Find where the given text appears and provide that cell's center as (X, Y) coordinate. 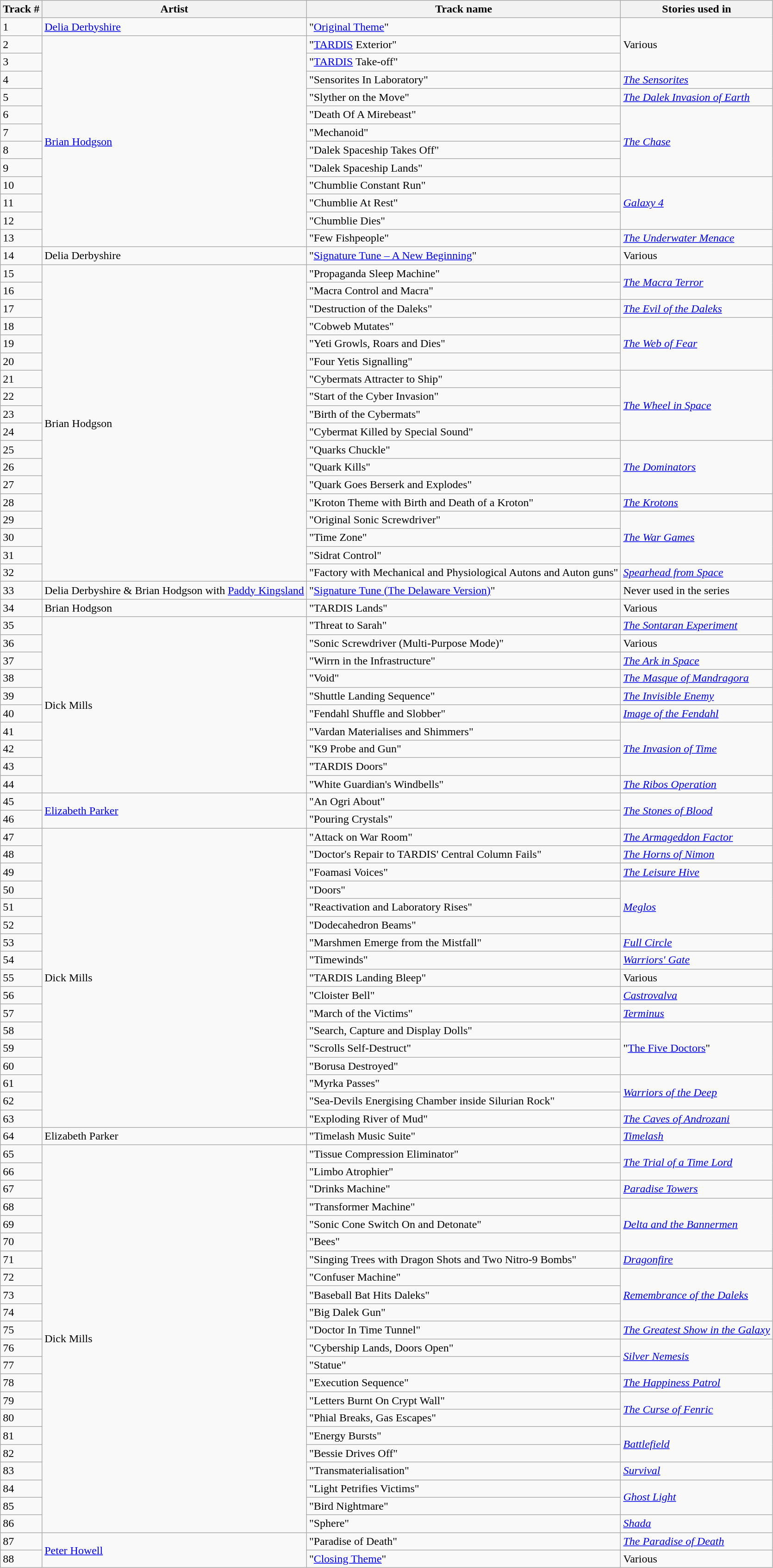
"Cobweb Mutates" (464, 326)
"Original Sonic Screwdriver" (464, 520)
"Doctor In Time Tunnel" (464, 1330)
The Web of Fear (697, 344)
The Wheel in Space (697, 405)
33 (21, 590)
19 (21, 344)
43 (21, 766)
"Vardan Materialises and Shimmers" (464, 731)
86 (21, 1524)
20 (21, 361)
The Invasion of Time (697, 749)
The Trial of a Time Lord (697, 1163)
The Leisure Hive (697, 872)
Artist (175, 9)
61 (21, 1084)
"Void" (464, 678)
Full Circle (697, 942)
Survival (697, 1471)
"Dalek Spaceship Takes Off" (464, 150)
55 (21, 978)
"Slyther on the Move" (464, 97)
"Quark Goes Berserk and Explodes" (464, 484)
The Ribos Operation (697, 784)
59 (21, 1048)
18 (21, 326)
"March of the Victims" (464, 1013)
65 (21, 1154)
6 (21, 115)
Paradise Towers (697, 1189)
"An Ogri About" (464, 802)
67 (21, 1189)
36 (21, 643)
"Tissue Compression Eliminator" (464, 1154)
Timelash (697, 1136)
15 (21, 273)
"Transformer Machine" (464, 1207)
"Propaganda Sleep Machine" (464, 273)
The Sontaran Experiment (697, 626)
Shada (697, 1524)
The Happiness Patrol (697, 1383)
23 (21, 414)
The Paradise of Death (697, 1541)
Dragonfire (697, 1259)
"White Guardian's Windbells" (464, 784)
"Drinks Machine" (464, 1189)
"Sonic Cone Switch On and Detonate" (464, 1224)
9 (21, 167)
"TARDIS Exterior" (464, 44)
"Time Zone" (464, 538)
"Sonic Screwdriver (Multi-Purpose Mode)" (464, 643)
Galaxy 4 (697, 203)
Image of the Fendahl (697, 713)
"Dodecahedron Beams" (464, 925)
"Search, Capture and Display Dolls" (464, 1030)
"Dalek Spaceship Lands" (464, 167)
38 (21, 678)
"Paradise of Death" (464, 1541)
The Stones of Blood (697, 811)
29 (21, 520)
"Timewinds" (464, 960)
"Doctor's Repair to TARDIS' Central Column Fails" (464, 855)
"TARDIS Take-off" (464, 62)
The Curse of Fenric (697, 1409)
The Masque of Mandragora (697, 678)
"Factory with Mechanical and Physiological Autons and Auton guns" (464, 573)
80 (21, 1418)
56 (21, 995)
"Chumblie Constant Run" (464, 185)
17 (21, 309)
"Limbo Atrophier" (464, 1171)
"Sensorites In Laboratory" (464, 80)
Ghost Light (697, 1497)
"Scrolls Self-Destruct" (464, 1048)
The Greatest Show in the Galaxy (697, 1330)
Meglos (697, 907)
78 (21, 1383)
37 (21, 661)
"Exploding River of Mud" (464, 1119)
Castrovalva (697, 995)
76 (21, 1348)
47 (21, 837)
26 (21, 467)
The Evil of the Daleks (697, 309)
83 (21, 1471)
46 (21, 819)
"Fendahl Shuffle and Slobber" (464, 713)
"Cloister Bell" (464, 995)
52 (21, 925)
77 (21, 1365)
82 (21, 1453)
"Reactivation and Laboratory Rises" (464, 907)
32 (21, 573)
"Signature Tune (The Delaware Version)" (464, 590)
30 (21, 538)
Warriors of the Deep (697, 1092)
"Kroton Theme with Birth and Death of a Kroton" (464, 502)
"Sidrat Control" (464, 555)
"Pouring Crystals" (464, 819)
7 (21, 132)
"Chumblie Dies" (464, 221)
72 (21, 1277)
"Sea-Devils Energising Chamber inside Silurian Rock" (464, 1101)
60 (21, 1066)
"Quark Kills" (464, 467)
63 (21, 1119)
"Wirrn in the Infrastructure" (464, 661)
"TARDIS Doors" (464, 766)
"K9 Probe and Gun" (464, 749)
The Sensorites (697, 80)
"The Five Doctors" (697, 1048)
12 (21, 221)
"Cybermat Killed by Special Sound" (464, 432)
57 (21, 1013)
"Big Dalek Gun" (464, 1312)
58 (21, 1030)
51 (21, 907)
"TARDIS Landing Bleep" (464, 978)
The Ark in Space (697, 661)
"Few Fishpeople" (464, 238)
54 (21, 960)
"Bessie Drives Off" (464, 1453)
The Underwater Menace (697, 238)
53 (21, 942)
"Baseball Bat Hits Daleks" (464, 1295)
1 (21, 27)
79 (21, 1401)
"Doors" (464, 890)
The Armageddon Factor (697, 837)
Delta and the Bannermen (697, 1224)
64 (21, 1136)
85 (21, 1506)
"Light Petrifies Victims" (464, 1488)
50 (21, 890)
"Marshmen Emerge from the Mistfall" (464, 942)
74 (21, 1312)
"Cybership Lands, Doors Open" (464, 1348)
Spearhead from Space (697, 573)
"Borusa Destroyed" (464, 1066)
The War Games (697, 538)
Delia Derbyshire & Brian Hodgson with Paddy Kingsland (175, 590)
Peter Howell (175, 1550)
28 (21, 502)
Warriors' Gate (697, 960)
"Foamasi Voices" (464, 872)
The Caves of Androzani (697, 1119)
"Macra Control and Macra" (464, 291)
The Dalek Invasion of Earth (697, 97)
"Yeti Growls, Roars and Dies" (464, 344)
22 (21, 397)
42 (21, 749)
70 (21, 1242)
13 (21, 238)
10 (21, 185)
"Quarks Chuckle" (464, 449)
The Invisible Enemy (697, 696)
"Myrka Passes" (464, 1084)
27 (21, 484)
2 (21, 44)
"Start of the Cyber Invasion" (464, 397)
"Bird Nightmare" (464, 1506)
"Timelash Music Suite" (464, 1136)
5 (21, 97)
"Sphere" (464, 1524)
14 (21, 256)
75 (21, 1330)
68 (21, 1207)
"Phial Breaks, Gas Escapes" (464, 1418)
45 (21, 802)
41 (21, 731)
Stories used in (697, 9)
"Birth of the Cybermats" (464, 414)
25 (21, 449)
"Confuser Machine" (464, 1277)
21 (21, 379)
35 (21, 626)
"Signature Tune – A New Beginning" (464, 256)
"Threat to Sarah" (464, 626)
Track # (21, 9)
"Energy Bursts" (464, 1436)
39 (21, 696)
73 (21, 1295)
"Four Yetis Signalling" (464, 361)
"Closing Theme" (464, 1559)
"Transmaterialisation" (464, 1471)
24 (21, 432)
31 (21, 555)
48 (21, 855)
"Bees" (464, 1242)
87 (21, 1541)
"Shuttle Landing Sequence" (464, 696)
71 (21, 1259)
49 (21, 872)
"Cybermats Attracter to Ship" (464, 379)
16 (21, 291)
The Macra Terror (697, 282)
34 (21, 608)
"Death Of A Mirebeast" (464, 115)
"Mechanoid" (464, 132)
The Chase (697, 141)
"Original Theme" (464, 27)
81 (21, 1436)
The Krotons (697, 502)
Track name (464, 9)
"TARDIS Lands" (464, 608)
"Letters Burnt On Crypt Wall" (464, 1401)
"Singing Trees with Dragon Shots and Two Nitro-9 Bombs" (464, 1259)
69 (21, 1224)
Silver Nemesis (697, 1357)
3 (21, 62)
4 (21, 80)
8 (21, 150)
"Execution Sequence" (464, 1383)
11 (21, 203)
88 (21, 1559)
40 (21, 713)
"Destruction of the Daleks" (464, 309)
Terminus (697, 1013)
44 (21, 784)
"Attack on War Room" (464, 837)
Remembrance of the Daleks (697, 1295)
The Dominators (697, 467)
66 (21, 1171)
84 (21, 1488)
Battlefield (697, 1444)
The Horns of Nimon (697, 855)
"Statue" (464, 1365)
Never used in the series (697, 590)
62 (21, 1101)
"Chumblie At Rest" (464, 203)
